Capture the cell that displays the provided text and extract its (x, y) central coordinate. 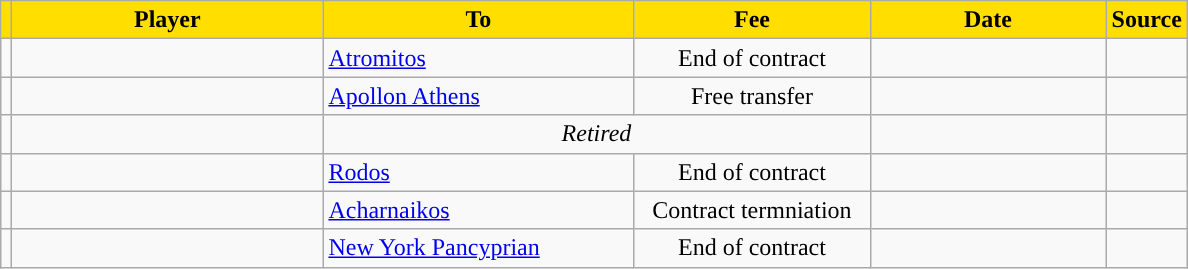
Retired (596, 134)
Atromitos (478, 58)
Apollon Athens (478, 96)
New York Pancyprian (478, 248)
Acharnaikos (478, 210)
Contract termniation (752, 210)
Fee (752, 20)
Date (988, 20)
Rodos (478, 172)
Source (1146, 20)
Free transfer (752, 96)
Player (168, 20)
To (478, 20)
